Find where the given text appears and provide that cell's center as (X, Y) coordinate. 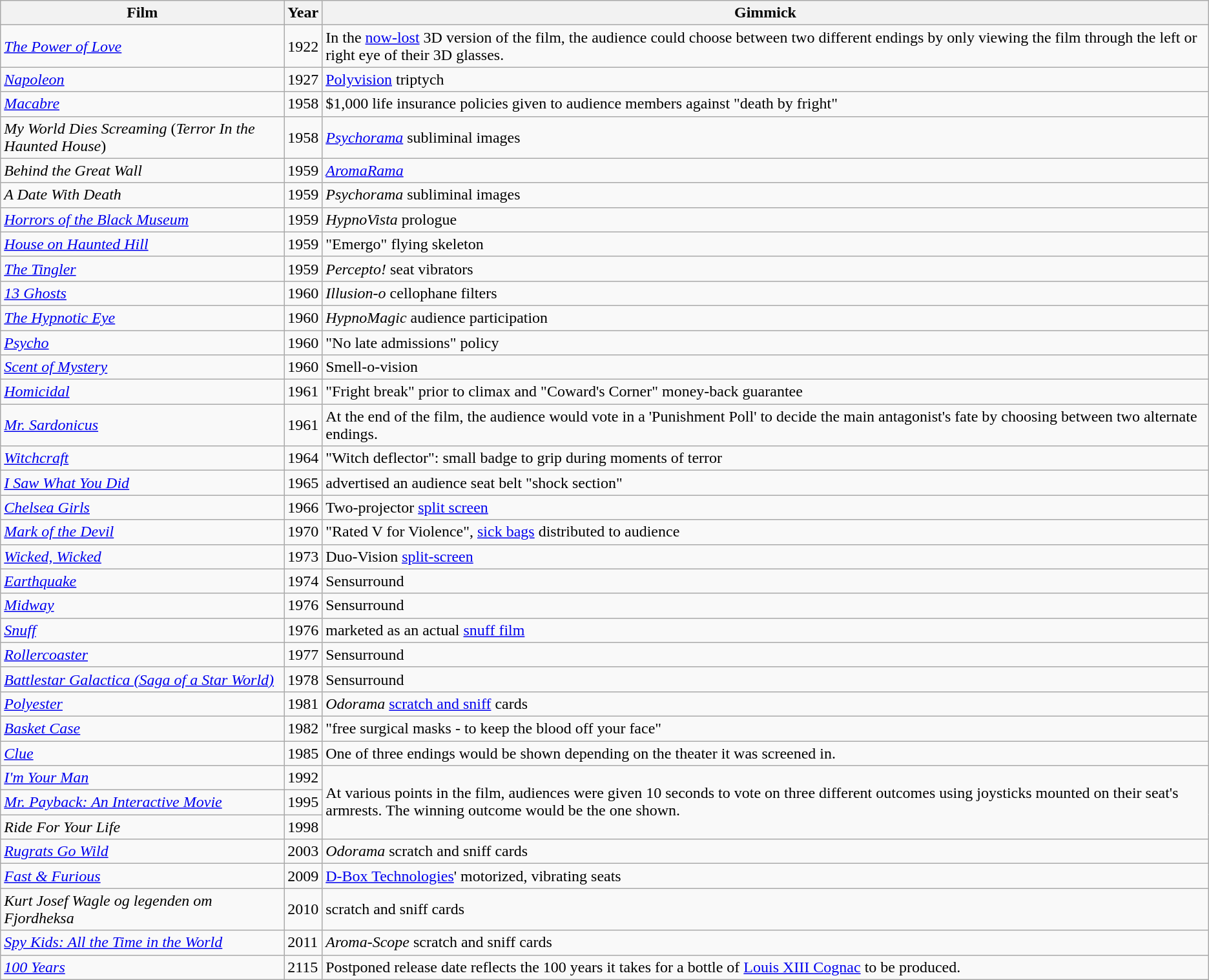
Behind the Great Wall (142, 170)
1978 (304, 679)
Illusion-o cellophane filters (766, 293)
HypnoVista prologue (766, 219)
2010 (304, 909)
D-Box Technologies' motorized, vibrating seats (766, 876)
1970 (304, 532)
Basket Case (142, 728)
1981 (304, 704)
Horrors of the Black Museum (142, 219)
The Tingler (142, 269)
Polyester (142, 704)
scratch and sniff cards (766, 909)
Polyvision triptych (766, 79)
The Hypnotic Eye (142, 318)
Napoleon (142, 79)
"Fright break" prior to climax and "Coward's Corner" money-back guarantee (766, 392)
Ride For Your Life (142, 827)
House on Haunted Hill (142, 244)
I Saw What You Did (142, 483)
Wicked, Wicked (142, 556)
Percepto! seat vibrators (766, 269)
1992 (304, 778)
1985 (304, 753)
2011 (304, 943)
"Emergo" flying skeleton (766, 244)
1927 (304, 79)
Smell-o-vision (766, 367)
$1,000 life insurance policies given to audience members against "death by fright" (766, 104)
My World Dies Screaming (Terror In the Haunted House) (142, 137)
Macabre (142, 104)
Film (142, 13)
13 Ghosts (142, 293)
Snuff (142, 630)
1995 (304, 802)
Aroma-Scope scratch and sniff cards (766, 943)
"No late admissions" policy (766, 343)
Two-projector split screen (766, 507)
Rugrats Go Wild (142, 852)
Mr. Sardonicus (142, 425)
100 Years (142, 967)
"Witch deflector": small badge to grip during moments of terror (766, 458)
2003 (304, 852)
2009 (304, 876)
I'm Your Man (142, 778)
Postponed release date reflects the 100 years it takes for a bottle of Louis XIII Cognac to be produced. (766, 967)
Homicidal (142, 392)
1922 (304, 46)
marketed as an actual snuff film (766, 630)
1977 (304, 655)
The Power of Love (142, 46)
AromaRama (766, 170)
"Rated V for Violence", sick bags distributed to audience (766, 532)
Kurt Josef Wagle og legenden om Fjordheksa (142, 909)
2115 (304, 967)
1974 (304, 581)
Psycho (142, 343)
Midway (142, 606)
Earthquake (142, 581)
HypnoMagic audience participation (766, 318)
Battlestar Galactica (Saga of a Star World) (142, 679)
A Date With Death (142, 195)
1998 (304, 827)
Chelsea Girls (142, 507)
Witchcraft (142, 458)
Rollercoaster (142, 655)
Year (304, 13)
1982 (304, 728)
Mark of the Devil (142, 532)
1973 (304, 556)
1966 (304, 507)
Scent of Mystery (142, 367)
One of three endings would be shown depending on the theater it was screened in. (766, 753)
Gimmick (766, 13)
"free surgical masks - to keep the blood off your face" (766, 728)
Fast & Furious (142, 876)
advertised an audience seat belt "shock section" (766, 483)
Spy Kids: All the Time in the World (142, 943)
Duo-Vision split-screen (766, 556)
Mr. Payback: An Interactive Movie (142, 802)
Clue (142, 753)
1965 (304, 483)
1964 (304, 458)
